Scan for the cell matching the given text and deliver its (x, y) coordinate at center. 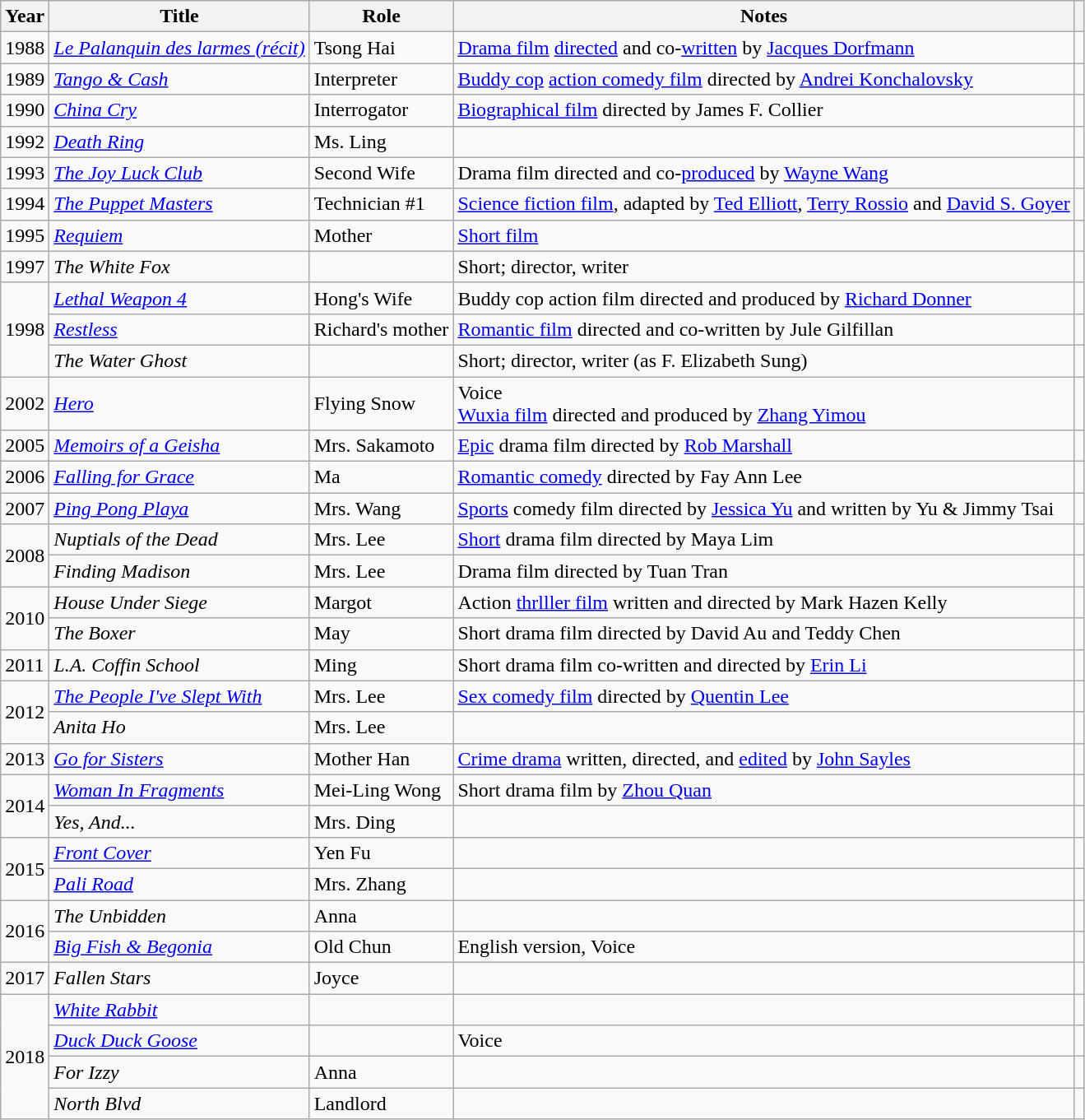
White Rabbit (179, 1010)
Mrs. Wang (382, 509)
Biographical film directed by James F. Collier (763, 110)
Lethal Weapon 4 (179, 298)
2013 (25, 759)
1995 (25, 235)
1992 (25, 142)
North Blvd (179, 1104)
2016 (25, 932)
Joyce (382, 978)
Ma (382, 477)
Ping Pong Playa (179, 509)
Falling for Grace (179, 477)
May (382, 634)
Title (179, 16)
Short drama film directed by David Au and Teddy Chen (763, 634)
Requiem (179, 235)
Woman In Fragments (179, 790)
Technician #1 (382, 204)
Hong's Wife (382, 298)
Flying Snow (382, 403)
The People I've Slept With (179, 696)
Role (382, 16)
Duck Duck Goose (179, 1041)
The Water Ghost (179, 360)
For Izzy (179, 1072)
Margot (382, 602)
2005 (25, 446)
Memoirs of a Geisha (179, 446)
Romantic film directed and co-written by Jule Gilfillan (763, 329)
Mrs. Zhang (382, 884)
2018 (25, 1057)
Landlord (382, 1104)
Short drama film by Zhou Quan (763, 790)
Mrs. Sakamoto (382, 446)
Tsong Hai (382, 48)
Old Chun (382, 947)
Mother Han (382, 759)
Drama film directed and co-produced by Wayne Wang (763, 173)
Drama film directed and co-written by Jacques Dorfmann (763, 48)
2007 (25, 509)
Hero (179, 403)
VoiceWuxia film directed and produced by Zhang Yimou (763, 403)
2017 (25, 978)
Mrs. Ding (382, 821)
Science fiction film, adapted by Ted Elliott, Terry Rossio and David S. Goyer (763, 204)
House Under Siege (179, 602)
Buddy cop action comedy film directed by Andrei Konchalovsky (763, 79)
Voice (763, 1041)
2012 (25, 712)
Nuptials of the Dead (179, 540)
Pali Road (179, 884)
1998 (25, 329)
Le Palanquin des larmes (récit) (179, 48)
Drama film directed by Tuan Tran (763, 571)
The Unbidden (179, 916)
Yes, And... (179, 821)
Interpreter (382, 79)
2015 (25, 868)
Sports comedy film directed by Jessica Yu and written by Yu & Jimmy Tsai (763, 509)
The Joy Luck Club (179, 173)
Short drama film co-written and directed by Erin Li (763, 665)
Romantic comedy directed by Fay Ann Lee (763, 477)
China Cry (179, 110)
Mei-Ling Wong (382, 790)
Crime drama written, directed, and edited by John Sayles (763, 759)
2006 (25, 477)
Finding Madison (179, 571)
English version, Voice (763, 947)
Richard's mother (382, 329)
Epic drama film directed by Rob Marshall (763, 446)
2011 (25, 665)
The Boxer (179, 634)
Buddy cop action film directed and produced by Richard Donner (763, 298)
Sex comedy film directed by Quentin Lee (763, 696)
Ms. Ling (382, 142)
Mother (382, 235)
2014 (25, 806)
1990 (25, 110)
The White Fox (179, 267)
Yen Fu (382, 853)
Fallen Stars (179, 978)
1994 (25, 204)
Ming (382, 665)
1988 (25, 48)
The Puppet Masters (179, 204)
Action thrlller film written and directed by Mark Hazen Kelly (763, 602)
Short drama film directed by Maya Lim (763, 540)
Front Cover (179, 853)
Interrogator (382, 110)
Tango & Cash (179, 79)
Anita Ho (179, 727)
1997 (25, 267)
Go for Sisters (179, 759)
Death Ring (179, 142)
1989 (25, 79)
L.A. Coffin School (179, 665)
2002 (25, 403)
Restless (179, 329)
Short; director, writer (763, 267)
Notes (763, 16)
Year (25, 16)
Big Fish & Begonia (179, 947)
2008 (25, 555)
1993 (25, 173)
Second Wife (382, 173)
Short; director, writer (as F. Elizabeth Sung) (763, 360)
2010 (25, 618)
Short film (763, 235)
